Output the (x, y) coordinate of the center of the cell containing the given text.  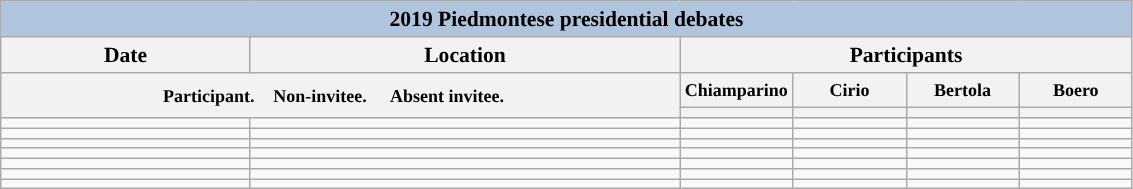
Location (464, 55)
Participants (906, 55)
2019 Piedmontese presidential debates (567, 19)
Date (126, 55)
Bertola (962, 90)
Chiamparino (736, 90)
Participant. Non-invitee. Absent invitee. (340, 95)
Cirio (850, 90)
Boero (1076, 90)
